Return the [X, Y] coordinate for the center point of the cell that contains the specified text.  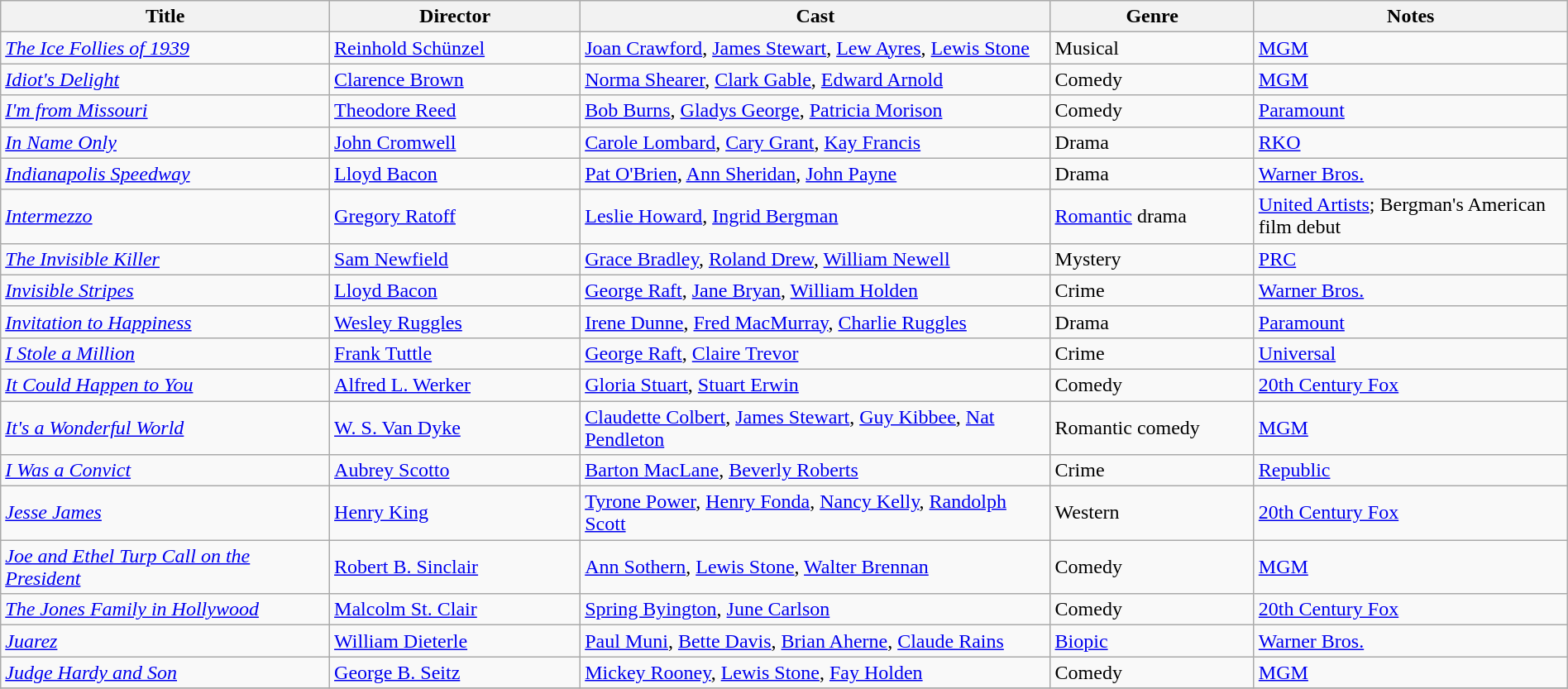
Grace Bradley, Roland Drew, William Newell [815, 259]
Carole Lombard, Cary Grant, Kay Francis [815, 142]
Aubrey Scotto [455, 471]
George B. Seitz [455, 672]
Musical [1152, 48]
Mystery [1152, 259]
Universal [1411, 353]
In Name Only [165, 142]
Genre [1152, 17]
Norma Shearer, Clark Gable, Edward Arnold [815, 79]
Biopic [1152, 641]
Republic [1411, 471]
Title [165, 17]
PRC [1411, 259]
Spring Byington, June Carlson [815, 610]
Intermezzo [165, 217]
Gloria Stuart, Stuart Erwin [815, 385]
Romantic comedy [1152, 427]
Bob Burns, Gladys George, Patricia Morison [815, 111]
I Stole a Million [165, 353]
Sam Newfield [455, 259]
Paul Muni, Bette Davis, Brian Aherne, Claude Rains [815, 641]
Joe and Ethel Turp Call on the President [165, 567]
Indianapolis Speedway [165, 174]
George Raft, Jane Bryan, William Holden [815, 290]
Gregory Ratoff [455, 217]
Juarez [165, 641]
Ann Sothern, Lewis Stone, Walter Brennan [815, 567]
Robert B. Sinclair [455, 567]
W. S. Van Dyke [455, 427]
Joan Crawford, James Stewart, Lew Ayres, Lewis Stone [815, 48]
Malcolm St. Clair [455, 610]
Clarence Brown [455, 79]
United Artists; Bergman's American film debut [1411, 217]
Wesley Ruggles [455, 322]
The Invisible Killer [165, 259]
Pat O'Brien, Ann Sheridan, John Payne [815, 174]
Tyrone Power, Henry Fonda, Nancy Kelly, Randolph Scott [815, 513]
Barton MacLane, Beverly Roberts [815, 471]
It Could Happen to You [165, 385]
The Ice Follies of 1939 [165, 48]
I'm from Missouri [165, 111]
Notes [1411, 17]
Idiot's Delight [165, 79]
Henry King [455, 513]
Mickey Rooney, Lewis Stone, Fay Holden [815, 672]
Director [455, 17]
John Cromwell [455, 142]
Invisible Stripes [165, 290]
Claudette Colbert, James Stewart, Guy Kibbee, Nat Pendleton [815, 427]
Reinhold Schünzel [455, 48]
Western [1152, 513]
William Dieterle [455, 641]
Frank Tuttle [455, 353]
It's a Wonderful World [165, 427]
Jesse James [165, 513]
I Was a Convict [165, 471]
Romantic drama [1152, 217]
Cast [815, 17]
Alfred L. Werker [455, 385]
Irene Dunne, Fred MacMurray, Charlie Ruggles [815, 322]
Theodore Reed [455, 111]
Invitation to Happiness [165, 322]
Leslie Howard, Ingrid Bergman [815, 217]
George Raft, Claire Trevor [815, 353]
Judge Hardy and Son [165, 672]
RKO [1411, 142]
The Jones Family in Hollywood [165, 610]
